From the cell containing the given text, extract its center point as [X, Y] coordinate. 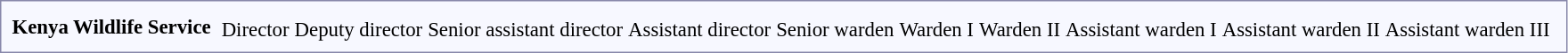
Warden II [1019, 29]
Assistant director [700, 29]
Assistant warden II [1301, 29]
Deputy director [358, 29]
Director [255, 29]
Assistant warden I [1142, 29]
Assistant warden III [1467, 29]
Senior assistant director [526, 29]
Senior warden [836, 29]
Warden I [937, 29]
Kenya Wildlife Service [111, 26]
